Find where the given text appears and provide that cell's center as (x, y) coordinate. 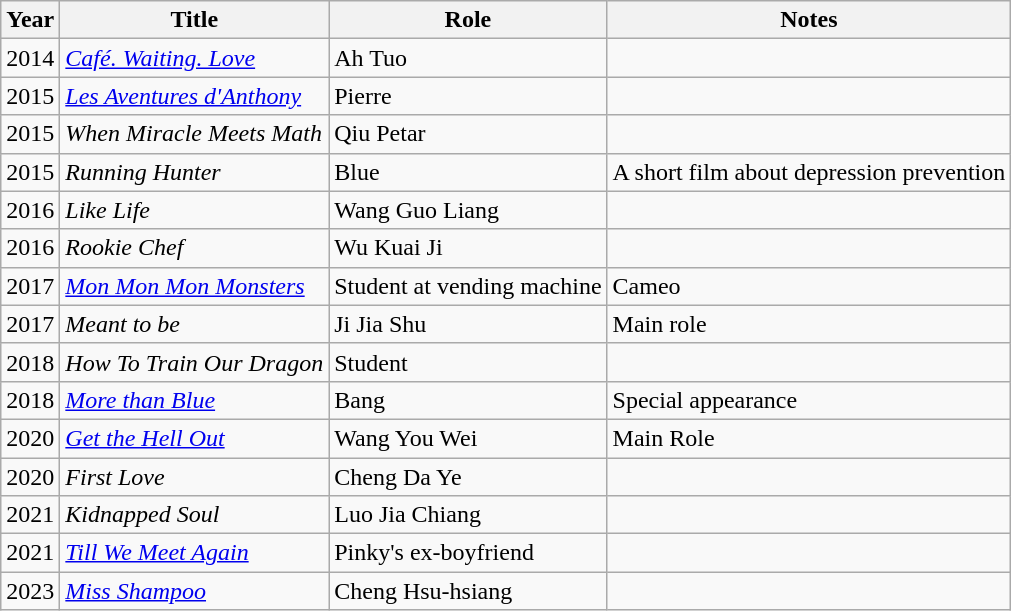
Café. Waiting. Love (194, 58)
Cheng Hsu-hsiang (468, 591)
Title (194, 20)
Student at vending machine (468, 286)
Wang You Wei (468, 438)
Wu Kuai Ji (468, 248)
Cheng Da Ye (468, 477)
Cameo (809, 286)
Ji Jia Shu (468, 324)
Till We Meet Again (194, 553)
2014 (30, 58)
First Love (194, 477)
Like Life (194, 210)
Les Aventures d'Anthony (194, 96)
Special appearance (809, 400)
More than Blue (194, 400)
Main Role (809, 438)
Pierre (468, 96)
Pinky's ex-boyfriend (468, 553)
Kidnapped Soul (194, 515)
A short film about depression prevention (809, 172)
2023 (30, 591)
Notes (809, 20)
Bang (468, 400)
Ah Tuo (468, 58)
When Miracle Meets Math (194, 134)
Qiu Petar (468, 134)
Year (30, 20)
Mon Mon Mon Monsters (194, 286)
Role (468, 20)
Running Hunter (194, 172)
Blue (468, 172)
How To Train Our Dragon (194, 362)
Get the Hell Out (194, 438)
Student (468, 362)
Rookie Chef (194, 248)
Wang Guo Liang (468, 210)
Main role (809, 324)
Meant to be (194, 324)
Miss Shampoo (194, 591)
Luo Jia Chiang (468, 515)
